Return [X, Y] of the center of cell containing provided text 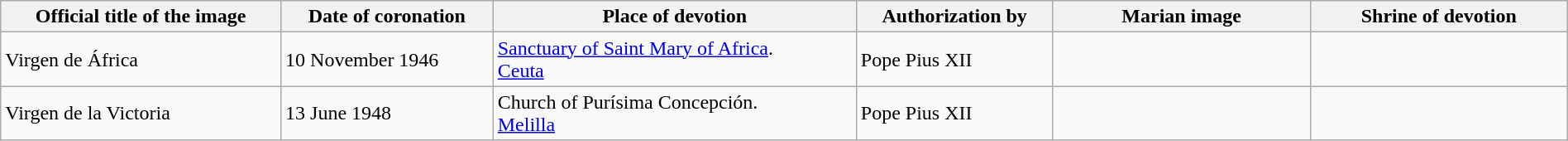
Virgen de la Victoria [141, 113]
Virgen de África [141, 60]
Shrine of devotion [1439, 17]
Date of coronation [387, 17]
Authorization by [954, 17]
Place of devotion [675, 17]
Church of Purísima Concepción.Melilla [675, 113]
13 June 1948 [387, 113]
Official title of the image [141, 17]
Marian image [1181, 17]
Sanctuary of Saint Mary of Africa.Ceuta [675, 60]
10 November 1946 [387, 60]
